Detect which cell encompasses the target text, then output its (X, Y) center coordinate. 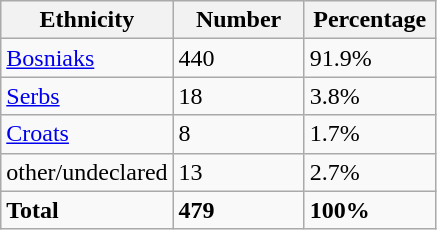
91.9% (370, 58)
Serbs (87, 96)
18 (238, 96)
8 (238, 134)
479 (238, 210)
Number (238, 20)
1.7% (370, 134)
2.7% (370, 172)
13 (238, 172)
Total (87, 210)
Croats (87, 134)
3.8% (370, 96)
Bosniaks (87, 58)
Ethnicity (87, 20)
100% (370, 210)
440 (238, 58)
other/undeclared (87, 172)
Percentage (370, 20)
